Return the [x, y] coordinate for the center point of the cell that contains the specified text.  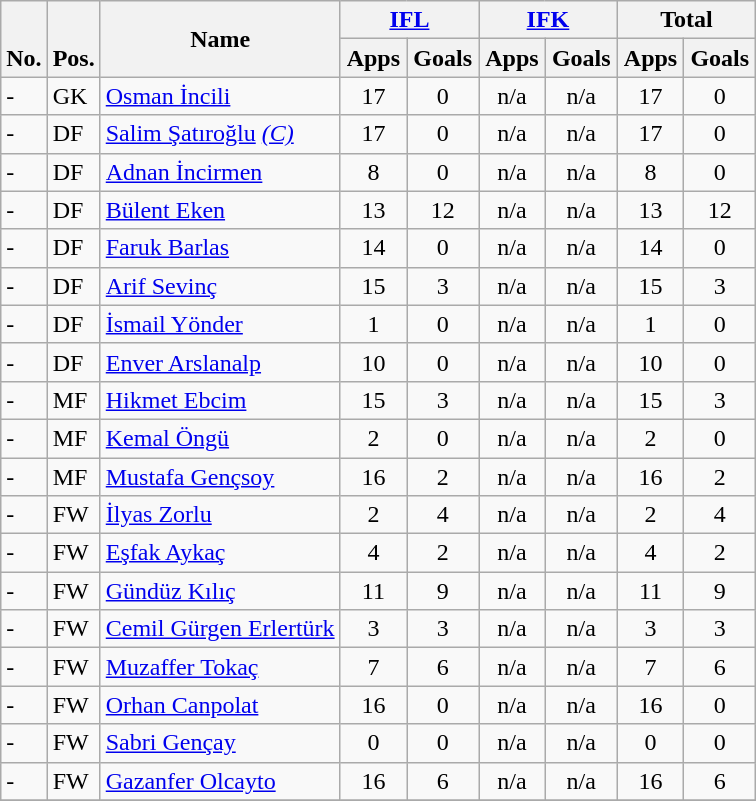
IFL [410, 20]
Gazanfer Olcayto [220, 781]
Orhan Canpolat [220, 705]
Hikmet Ebcim [220, 400]
Enver Arslanalp [220, 362]
Sabri Gençay [220, 743]
Pos. [74, 39]
Name [220, 39]
Bülent Eken [220, 210]
Salim Şatıroğlu (C) [220, 134]
Eşfak Aykaç [220, 553]
Kemal Öngü [220, 438]
İlyas Zorlu [220, 515]
Osman İncili [220, 96]
IFK [548, 20]
İsmail Yönder [220, 324]
Arif Sevinç [220, 286]
Cemil Gürgen Erlertürk [220, 629]
Faruk Barlas [220, 248]
Mustafa Gençsoy [220, 477]
Total [686, 20]
GK [74, 96]
Gündüz Kılıç [220, 591]
Muzaffer Tokaç [220, 667]
Adnan İncirmen [220, 172]
No. [24, 39]
